Scan for the cell matching the given text and deliver its [x, y] coordinate at center. 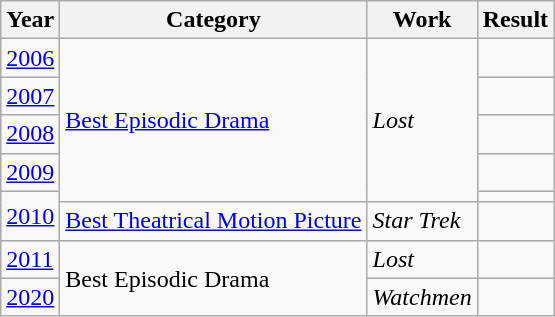
Star Trek [422, 221]
2006 [30, 58]
2007 [30, 96]
Result [515, 20]
2009 [30, 172]
2008 [30, 134]
Year [30, 20]
2011 [30, 259]
Watchmen [422, 297]
Best Theatrical Motion Picture [214, 221]
2020 [30, 297]
Work [422, 20]
2010 [30, 216]
Category [214, 20]
